Detect which cell encompasses the target text, then output its [X, Y] center coordinate. 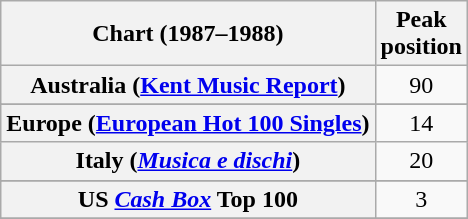
90 [421, 85]
14 [421, 123]
US Cash Box Top 100 [188, 199]
3 [421, 199]
Chart (1987–1988) [188, 34]
Australia (Kent Music Report) [188, 85]
Peak position [421, 34]
20 [421, 161]
Italy (Musica e dischi) [188, 161]
Europe (European Hot 100 Singles) [188, 123]
